Scan for the cell matching the given text and deliver its (X, Y) coordinate at center. 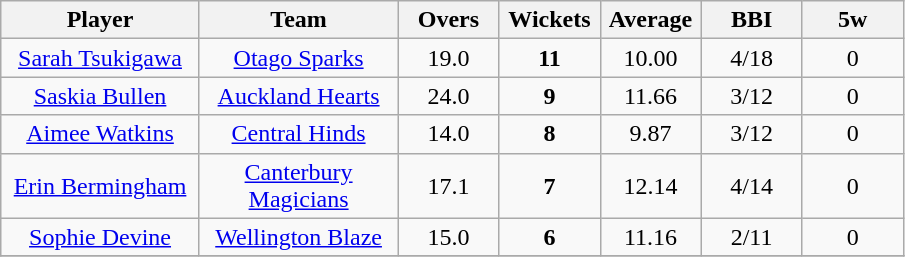
4/14 (752, 186)
BBI (752, 20)
Otago Sparks (298, 58)
Overs (448, 20)
4/18 (752, 58)
11 (550, 58)
9 (550, 96)
Central Hinds (298, 134)
Player (100, 20)
Average (650, 20)
19.0 (448, 58)
Sarah Tsukigawa (100, 58)
Canterbury Magicians (298, 186)
Wellington Blaze (298, 237)
7 (550, 186)
Sophie Devine (100, 237)
12.14 (650, 186)
5w (852, 20)
Team (298, 20)
6 (550, 237)
9.87 (650, 134)
Wickets (550, 20)
8 (550, 134)
2/11 (752, 237)
Auckland Hearts (298, 96)
Saskia Bullen (100, 96)
11.16 (650, 237)
17.1 (448, 186)
14.0 (448, 134)
Aimee Watkins (100, 134)
10.00 (650, 58)
11.66 (650, 96)
24.0 (448, 96)
Erin Bermingham (100, 186)
15.0 (448, 237)
